Return [x, y] of the center of cell containing provided text 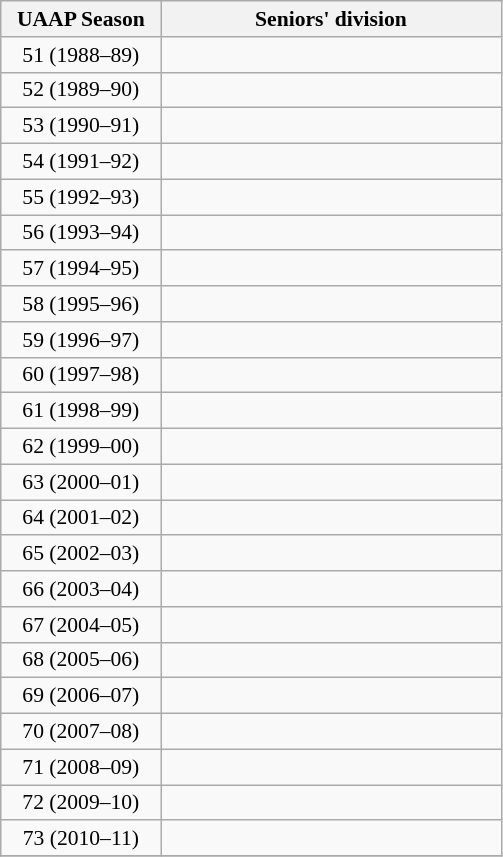
73 (2010–11) [81, 839]
53 (1990–91) [81, 126]
64 (2001–02) [81, 518]
72 (2009–10) [81, 803]
UAAP Season [81, 19]
52 (1989–90) [81, 90]
65 (2002–03) [81, 554]
70 (2007–08) [81, 732]
60 (1997–98) [81, 375]
69 (2006–07) [81, 696]
57 (1994–95) [81, 269]
63 (2000–01) [81, 482]
55 (1992–93) [81, 197]
61 (1998–99) [81, 411]
71 (2008–09) [81, 767]
56 (1993–94) [81, 233]
66 (2003–04) [81, 589]
58 (1995–96) [81, 304]
59 (1996–97) [81, 340]
62 (1999–00) [81, 447]
68 (2005–06) [81, 660]
54 (1991–92) [81, 162]
51 (1988–89) [81, 55]
Seniors' division [331, 19]
67 (2004–05) [81, 625]
